Scan for the cell matching the given text and deliver its (x, y) coordinate at center. 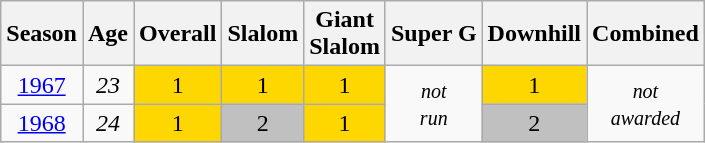
Downhill (534, 34)
Age (108, 34)
23 (108, 85)
1967 (42, 85)
Season (42, 34)
24 (108, 123)
Super G (434, 34)
Slalom (263, 34)
notawarded (646, 104)
GiantSlalom (345, 34)
notrun (434, 104)
Combined (646, 34)
1968 (42, 123)
Overall (178, 34)
